Provide the [X, Y] coordinate of the cell's center where the given text is located.  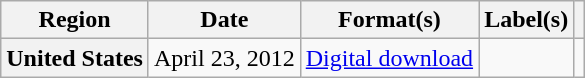
Format(s) [389, 20]
April 23, 2012 [224, 58]
Digital download [389, 58]
Region [75, 20]
United States [75, 58]
Label(s) [526, 20]
Date [224, 20]
